Detect which cell encompasses the target text, then output its (x, y) center coordinate. 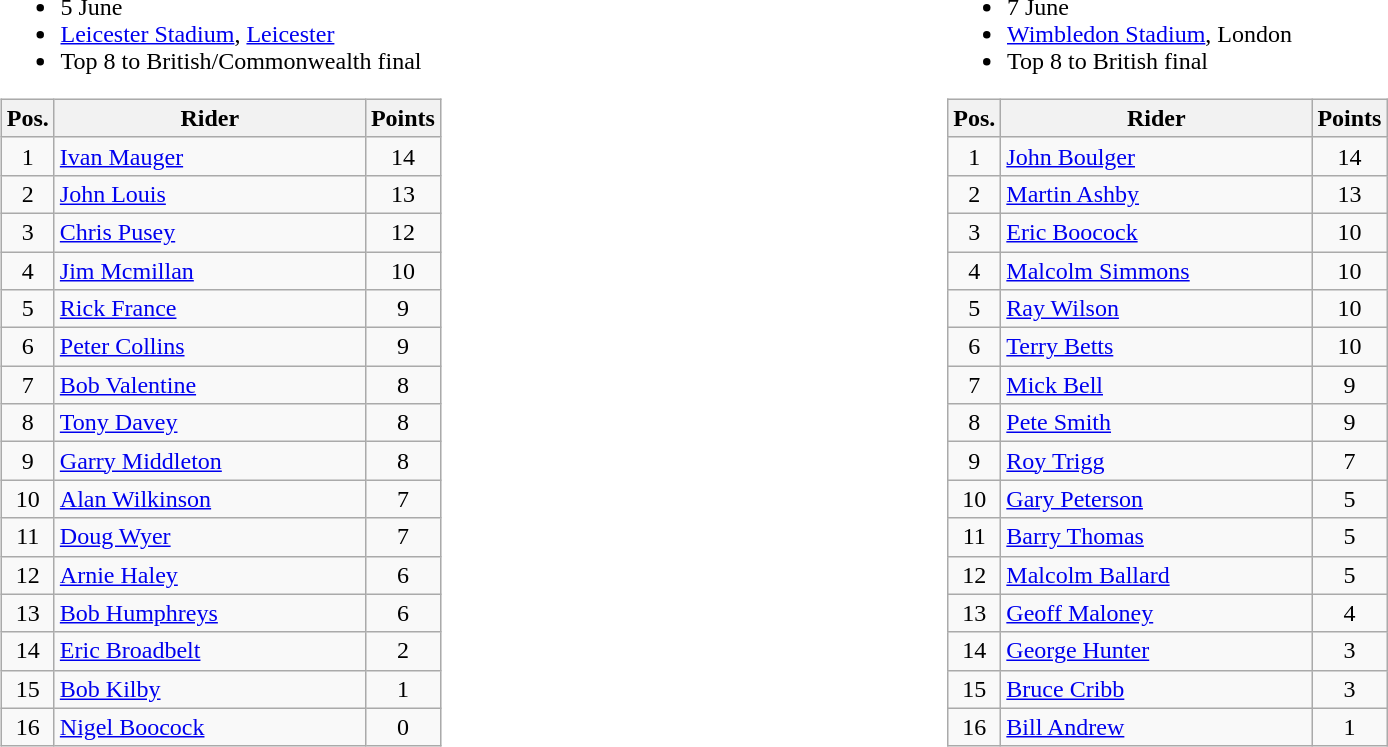
Terry Betts (1156, 347)
Geoff Maloney (1156, 613)
Malcolm Simmons (1156, 271)
0 (402, 727)
Peter Collins (210, 347)
John Boulger (1156, 156)
Ray Wilson (1156, 309)
Jim Mcmillan (210, 271)
Eric Boocock (1156, 232)
Mick Bell (1156, 385)
Martin Ashby (1156, 194)
Bob Valentine (210, 385)
Malcolm Ballard (1156, 575)
Bruce Cribb (1156, 689)
Garry Middleton (210, 461)
Chris Pusey (210, 232)
Tony Davey (210, 423)
Rick France (210, 309)
Bill Andrew (1156, 727)
George Hunter (1156, 651)
Roy Trigg (1156, 461)
Nigel Boocock (210, 727)
Arnie Haley (210, 575)
Eric Broadbelt (210, 651)
Ivan Mauger (210, 156)
Doug Wyer (210, 537)
Bob Humphreys (210, 613)
Bob Kilby (210, 689)
Barry Thomas (1156, 537)
Gary Peterson (1156, 499)
Pete Smith (1156, 423)
John Louis (210, 194)
Alan Wilkinson (210, 499)
